For the text-containing cell, return its midpoint in [x, y] coordinate format. 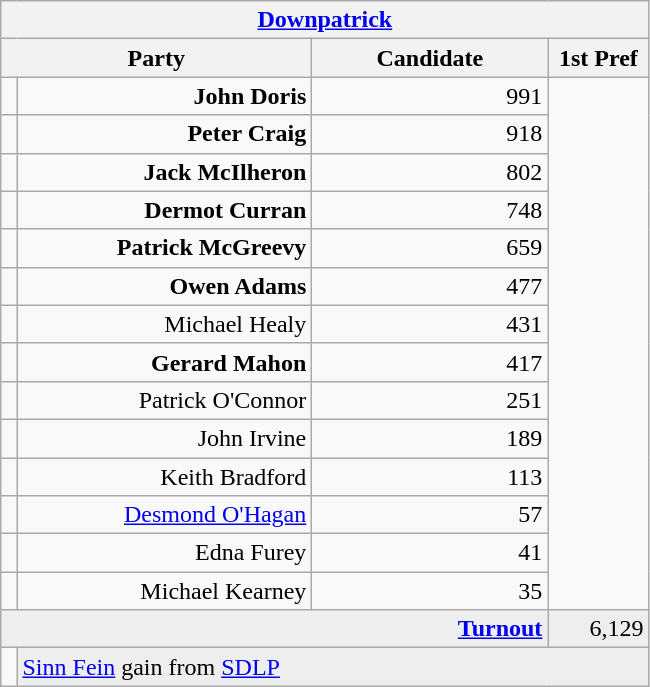
57 [430, 515]
477 [430, 286]
189 [430, 438]
Dermot Curran [164, 210]
Jack McIlheron [164, 172]
6,129 [598, 629]
802 [430, 172]
659 [430, 248]
251 [430, 400]
Michael Healy [164, 324]
Desmond O'Hagan [164, 515]
Candidate [430, 58]
John Irvine [164, 438]
Patrick O'Connor [164, 400]
431 [430, 324]
113 [430, 477]
Michael Kearney [164, 591]
Keith Bradford [164, 477]
Sinn Fein gain from SDLP [333, 667]
Party [156, 58]
1st Pref [598, 58]
991 [430, 96]
Downpatrick [325, 20]
748 [430, 210]
417 [430, 362]
Owen Adams [164, 286]
Turnout [274, 629]
Peter Craig [164, 134]
Gerard Mahon [164, 362]
35 [430, 591]
John Doris [164, 96]
Patrick McGreevy [164, 248]
41 [430, 553]
918 [430, 134]
Edna Furey [164, 553]
